Locate the cell with the specified text and output its [x, y] center coordinate. 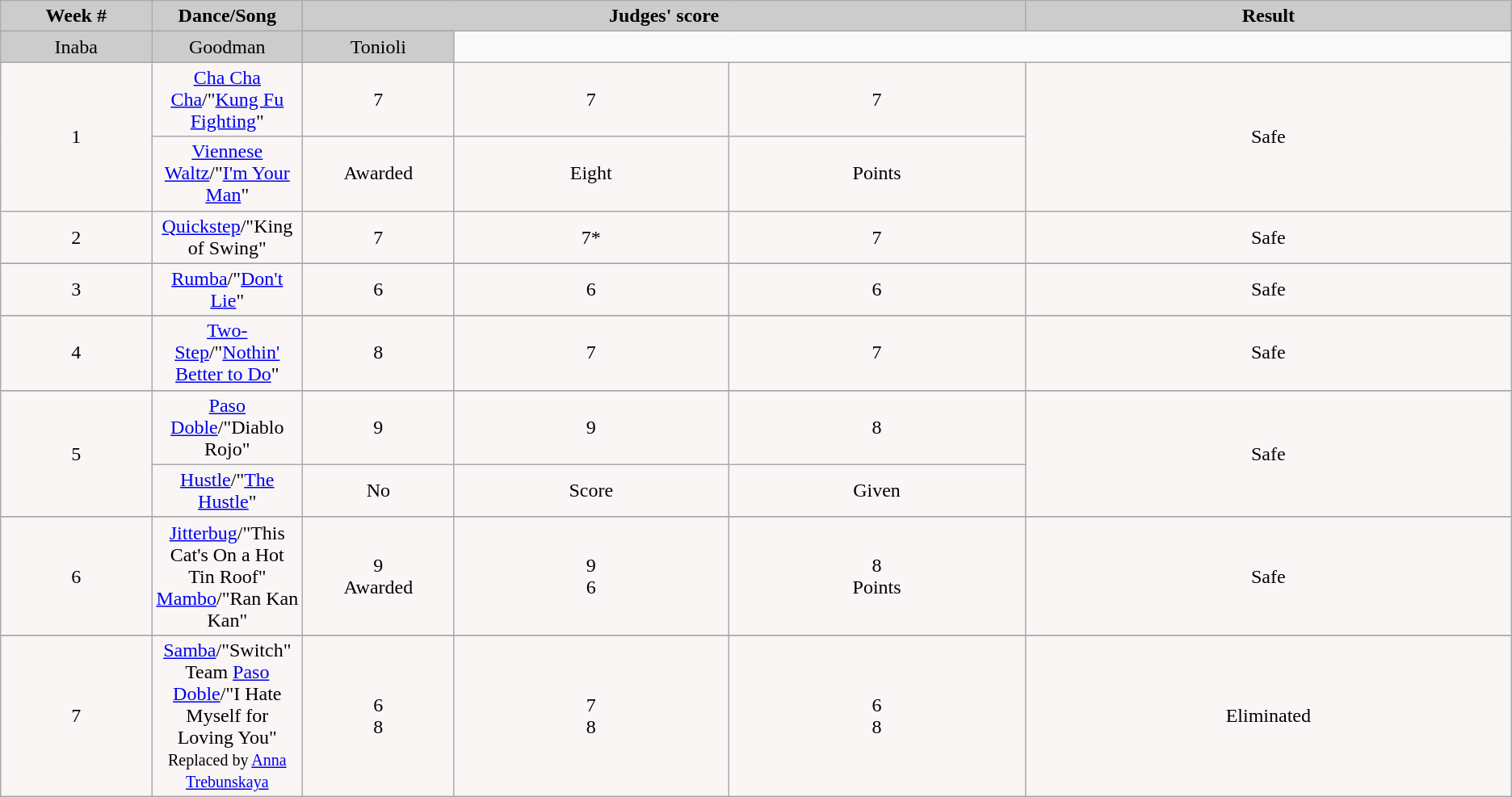
Rumba/"Don't Lie" [228, 289]
Dance/Song [228, 16]
78 [591, 715]
2 [76, 237]
Eight [591, 174]
No [378, 491]
Result [1268, 16]
Eliminated [1268, 715]
Judges' score [664, 16]
4 [76, 353]
Viennese Waltz/"I'm Your Man" [228, 174]
Cha Cha Cha/"Kung Fu Fighting" [228, 99]
Hustle/"The Hustle" [228, 491]
Score [591, 491]
3 [76, 289]
Awarded [378, 174]
96 [591, 576]
5 [76, 454]
Paso Doble/"Diablo Rojo" [228, 427]
1 [76, 136]
Quickstep/"King of Swing" [228, 237]
Jitterbug/"This Cat's On a Hot Tin Roof"Mambo/"Ran Kan Kan" [228, 576]
8Points [877, 576]
Goodman [228, 47]
Tonioli [378, 47]
Samba/"Switch"Team Paso Doble/"I Hate Myself for Loving You"Replaced by Anna Trebunskaya [228, 715]
Week # [76, 16]
7* [591, 237]
Points [877, 174]
Given [877, 491]
Inaba [76, 47]
Two-Step/"Nothin' Better to Do" [228, 353]
9Awarded [378, 576]
